Locate the cell with the specified text and output its (x, y) center coordinate. 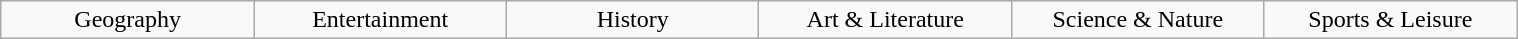
History (632, 20)
Science & Nature (1138, 20)
Art & Literature (886, 20)
Sports & Leisure (1390, 20)
Geography (128, 20)
Entertainment (380, 20)
